For the text-containing cell, return its midpoint in [x, y] coordinate format. 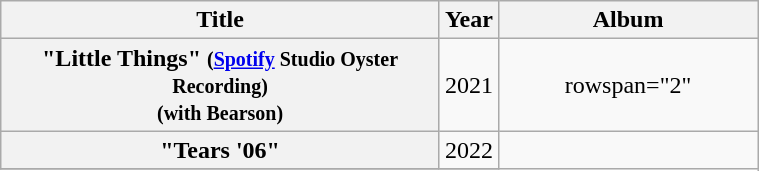
"Little Things" (Spotify Studio Oyster Recording)(with Bearson) [220, 85]
Title [220, 20]
2021 [468, 85]
Album [628, 20]
Year [468, 20]
rowspan="2" [628, 85]
2022 [468, 150]
"Tears '06" [220, 150]
